Return [X, Y] of the center of cell containing provided text 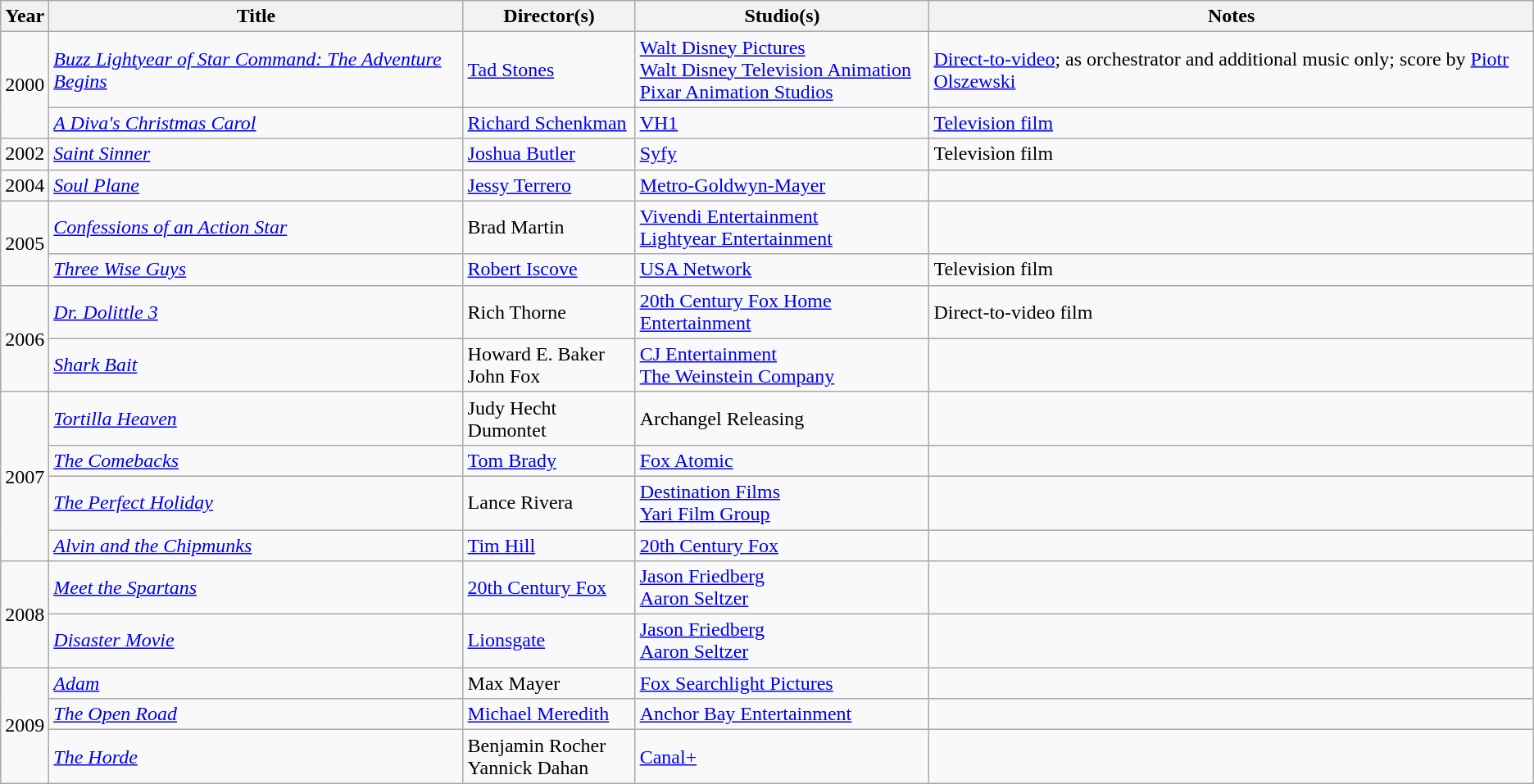
Max Mayer [549, 683]
Canal+ [782, 757]
Fox Atomic [782, 460]
Shark Bait [256, 365]
2006 [25, 338]
2005 [25, 242]
The Open Road [256, 714]
Tortilla Heaven [256, 418]
Director(s) [549, 16]
Year [25, 16]
Dr. Dolittle 3 [256, 311]
Disaster Movie [256, 641]
Vivendi EntertainmentLightyear Entertainment [782, 228]
Alvin and the Chipmunks [256, 545]
Tad Stones [549, 70]
USA Network [782, 270]
VH1 [782, 123]
The Horde [256, 757]
Benjamin RocherYannick Dahan [549, 757]
2000 [25, 85]
CJ EntertainmentThe Weinstein Company [782, 365]
2008 [25, 614]
Richard Schenkman [549, 123]
2007 [25, 476]
Studio(s) [782, 16]
Brad Martin [549, 228]
Syfy [782, 154]
Judy Hecht Dumontet [549, 418]
Confessions of an Action Star [256, 228]
Televisìon film [1231, 154]
A Diva's Christmas Carol [256, 123]
Jessy Terrero [549, 185]
2009 [25, 726]
Lionsgate [549, 641]
Joshua Butler [549, 154]
Adam [256, 683]
Archangel Releasing [782, 418]
Soul Plane [256, 185]
Direct-to-video; as orchestrator and additional music only; score by Piotr Olszewski [1231, 70]
Lance Rivera [549, 503]
Howard E. BakerJohn Fox [549, 365]
Direct-to-video film [1231, 311]
Robert Iscove [549, 270]
Fox Searchlight Pictures [782, 683]
Walt Disney PicturesWalt Disney Television AnimationPixar Animation Studios [782, 70]
Anchor Bay Entertainment [782, 714]
Rich Thorne [549, 311]
2004 [25, 185]
Meet the Spartans [256, 588]
2002 [25, 154]
Three Wise Guys [256, 270]
Tim Hill [549, 545]
20th Century Fox Home Entertainment [782, 311]
Metro-Goldwyn-Mayer [782, 185]
Tom Brady [549, 460]
Title [256, 16]
The Perfect Holiday [256, 503]
Saint Sinner [256, 154]
Destination FilmsYari Film Group [782, 503]
Michael Meredith [549, 714]
The Comebacks [256, 460]
Buzz Lightyear of Star Command: The Adventure Begins [256, 70]
Notes [1231, 16]
